Return the (X, Y) coordinate for the center point of the cell that contains the specified text.  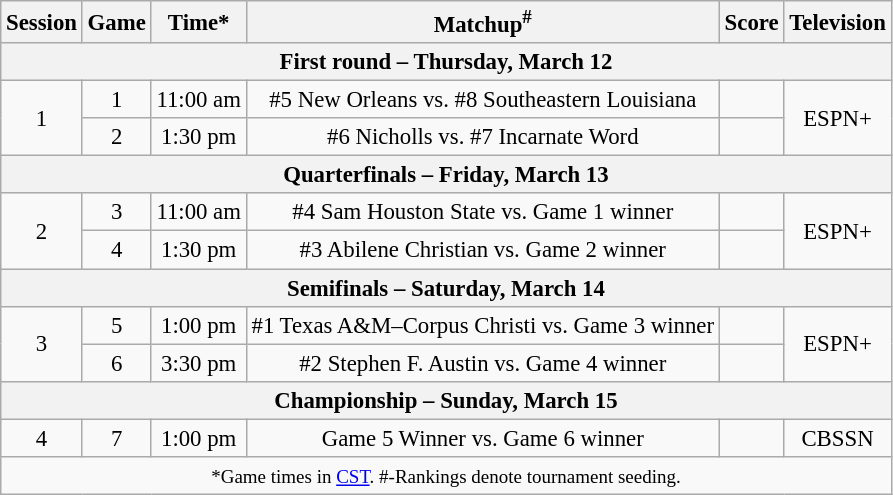
3:30 pm (198, 363)
Game (116, 22)
Quarterfinals – Friday, March 13 (446, 175)
Score (752, 22)
Game 5 Winner vs. Game 6 winner (482, 438)
Semifinals – Saturday, March 14 (446, 288)
Championship – Sunday, March 15 (446, 400)
Session (42, 22)
5 (116, 325)
#5 New Orleans vs. #8 Southeastern Louisiana (482, 100)
#3 Abilene Christian vs. Game 2 winner (482, 250)
*Game times in CST. #-Rankings denote tournament seeding. (446, 476)
6 (116, 363)
#4 Sam Houston State vs. Game 1 winner (482, 213)
7 (116, 438)
First round – Thursday, March 12 (446, 62)
Time* (198, 22)
Matchup# (482, 22)
#1 Texas A&M–Corpus Christi vs. Game 3 winner (482, 325)
#2 Stephen F. Austin vs. Game 4 winner (482, 363)
CBSSN (838, 438)
Television (838, 22)
#6 Nicholls vs. #7 Incarnate Word (482, 137)
